Capture the cell that displays the provided text and extract its (x, y) central coordinate. 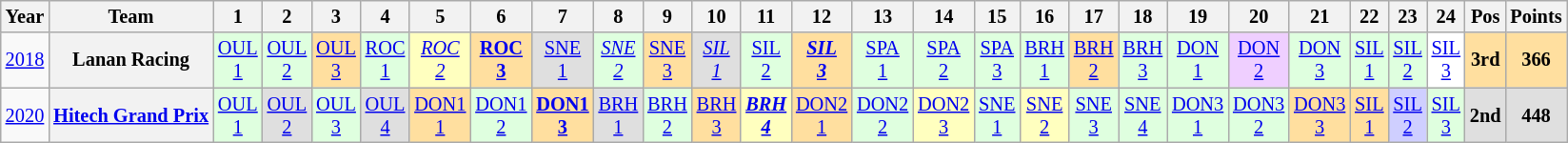
5 (440, 16)
SPA1 (883, 60)
12 (822, 16)
2nd (1485, 115)
448 (1536, 115)
Hitech Grand Prix (131, 115)
24 (1446, 16)
2020 (25, 115)
2018 (25, 60)
Lanan Racing (131, 60)
DON12 (501, 115)
ROC2 (440, 60)
DON2 (1259, 60)
DON33 (1320, 115)
22 (1369, 16)
10 (717, 16)
19 (1198, 16)
14 (943, 16)
DON3 (1320, 60)
DON22 (883, 115)
DON32 (1259, 115)
DON11 (440, 115)
13 (883, 16)
Year (25, 16)
2 (288, 16)
11 (765, 16)
BRH4 (765, 115)
DON23 (943, 115)
21 (1320, 16)
3rd (1485, 60)
8 (619, 16)
SPA2 (943, 60)
7 (562, 16)
Points (1536, 16)
SNE4 (1142, 115)
6 (501, 16)
ROC1 (386, 60)
9 (667, 16)
23 (1407, 16)
DON31 (1198, 115)
Pos (1485, 16)
16 (1044, 16)
20 (1259, 16)
3 (336, 16)
1 (238, 16)
ROC3 (501, 60)
SPA3 (997, 60)
17 (1094, 16)
4 (386, 16)
Team (131, 16)
DON13 (562, 115)
366 (1536, 60)
DON21 (822, 115)
OUL4 (386, 115)
15 (997, 16)
18 (1142, 16)
DON1 (1198, 60)
